Capture the cell that displays the provided text and extract its [x, y] central coordinate. 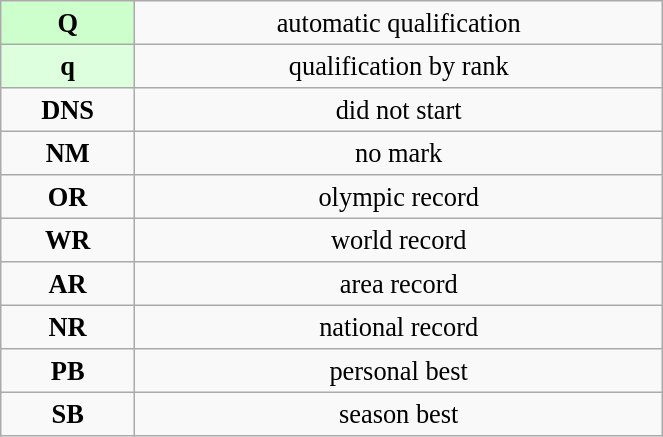
NR [68, 327]
automatic qualification [399, 22]
personal best [399, 371]
national record [399, 327]
NM [68, 153]
q [68, 66]
OR [68, 197]
qualification by rank [399, 66]
DNS [68, 109]
did not start [399, 109]
area record [399, 284]
WR [68, 240]
olympic record [399, 197]
season best [399, 414]
AR [68, 284]
Q [68, 22]
PB [68, 371]
world record [399, 240]
SB [68, 414]
no mark [399, 153]
